Return (x, y) of the center of cell containing provided text 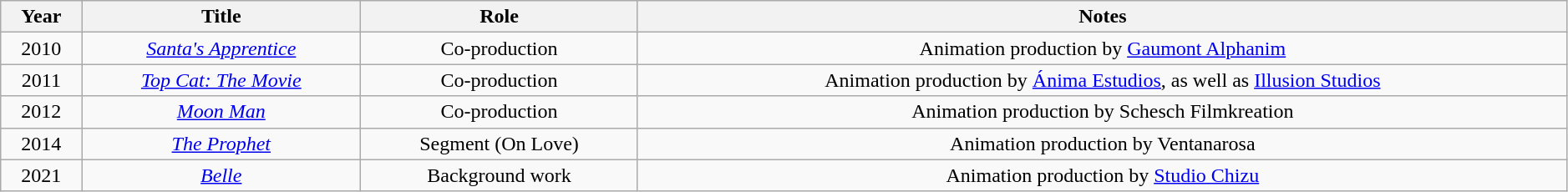
2021 (42, 175)
Animation production by Ánima Estudios, as well as Illusion Studios (1103, 80)
Year (42, 17)
Top Cat: The Movie (221, 80)
Title (221, 17)
Animation production by Studio Chizu (1103, 175)
Belle (221, 175)
Notes (1103, 17)
Background work (500, 175)
2011 (42, 80)
Moon Man (221, 112)
Animation production by Gaumont Alphanim (1103, 48)
2014 (42, 144)
2012 (42, 112)
2010 (42, 48)
Animation production by Schesch Filmkreation (1103, 112)
The Prophet (221, 144)
Segment (On Love) (500, 144)
Role (500, 17)
Animation production by Ventanarosa (1103, 144)
Santa's Apprentice (221, 48)
